Capture the cell that displays the provided text and extract its [X, Y] central coordinate. 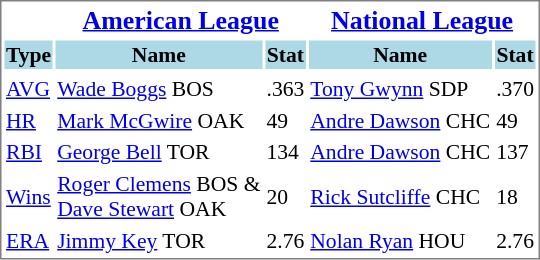
Type [28, 54]
Wins [28, 197]
.370 [516, 89]
HR [28, 120]
Mark McGwire OAK [159, 120]
20 [286, 197]
National League [422, 20]
.363 [286, 89]
137 [516, 152]
Jimmy Key TOR [159, 240]
AVG [28, 89]
18 [516, 197]
RBI [28, 152]
134 [286, 152]
American League [181, 20]
Roger Clemens BOS & Dave Stewart OAK [159, 197]
Tony Gwynn SDP [400, 89]
Nolan Ryan HOU [400, 240]
ERA [28, 240]
George Bell TOR [159, 152]
Rick Sutcliffe CHC [400, 197]
Wade Boggs BOS [159, 89]
